Capture the cell that displays the provided text and extract its [x, y] central coordinate. 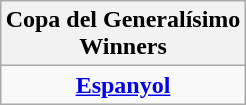
Copa del GeneralísimoWinners [123, 34]
Espanyol [123, 85]
